From the cell containing the given text, extract its center point as (x, y) coordinate. 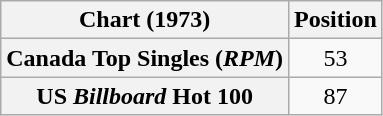
87 (336, 96)
53 (336, 58)
Chart (1973) (145, 20)
Canada Top Singles (RPM) (145, 58)
US Billboard Hot 100 (145, 96)
Position (336, 20)
